Provide the (X, Y) coordinate of the cell's center where the given text is located.  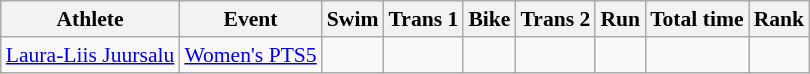
Event (250, 19)
Rank (780, 19)
Total time (696, 19)
Laura-Liis Juursalu (90, 55)
Trans 1 (423, 19)
Bike (489, 19)
Trans 2 (555, 19)
Athlete (90, 19)
Run (620, 19)
Swim (353, 19)
Women's PTS5 (250, 55)
